Return (X, Y) of the center of cell containing provided text 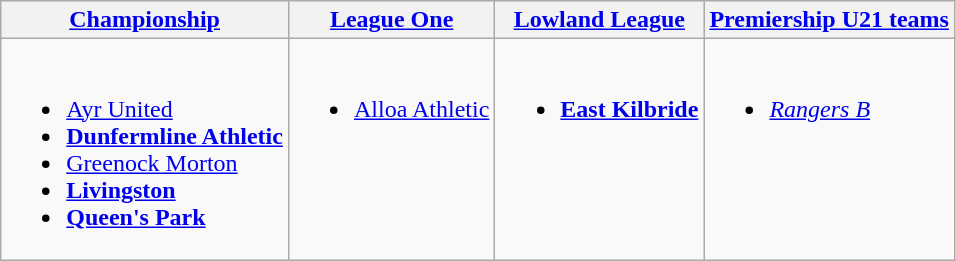
East Kilbride (600, 150)
Championship (145, 20)
Lowland League (600, 20)
League One (391, 20)
Alloa Athletic (391, 150)
Premiership U21 teams (830, 20)
Rangers B (830, 150)
Ayr UnitedDunfermline AthleticGreenock MortonLivingstonQueen's Park (145, 150)
